Determine the [X, Y] coordinate at the center of the cell enclosing the given text.  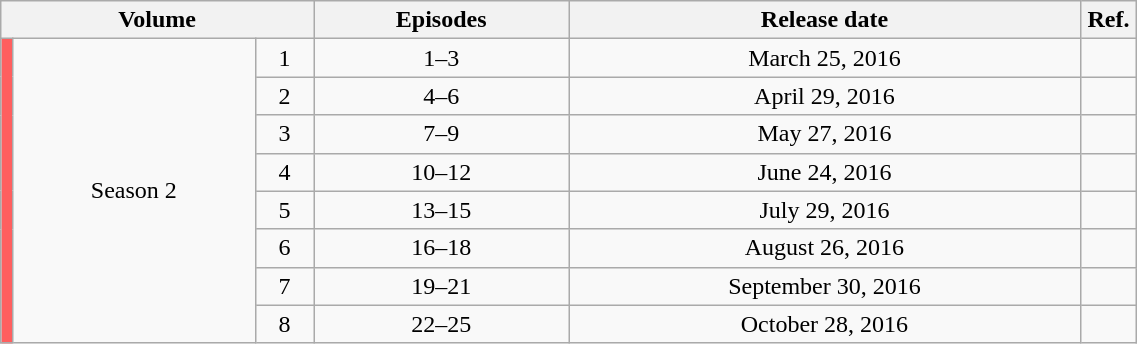
7–9 [442, 134]
June 24, 2016 [824, 172]
16–18 [442, 248]
4 [285, 172]
March 25, 2016 [824, 58]
Release date [824, 20]
6 [285, 248]
1 [285, 58]
3 [285, 134]
Season 2 [134, 191]
July 29, 2016 [824, 210]
19–21 [442, 286]
4–6 [442, 96]
Ref. [1108, 20]
April 29, 2016 [824, 96]
13–15 [442, 210]
2 [285, 96]
1–3 [442, 58]
8 [285, 324]
October 28, 2016 [824, 324]
10–12 [442, 172]
Episodes [442, 20]
7 [285, 286]
May 27, 2016 [824, 134]
September 30, 2016 [824, 286]
22–25 [442, 324]
5 [285, 210]
Volume [158, 20]
August 26, 2016 [824, 248]
